Return the (X, Y) coordinate for the center point of the cell that contains the specified text.  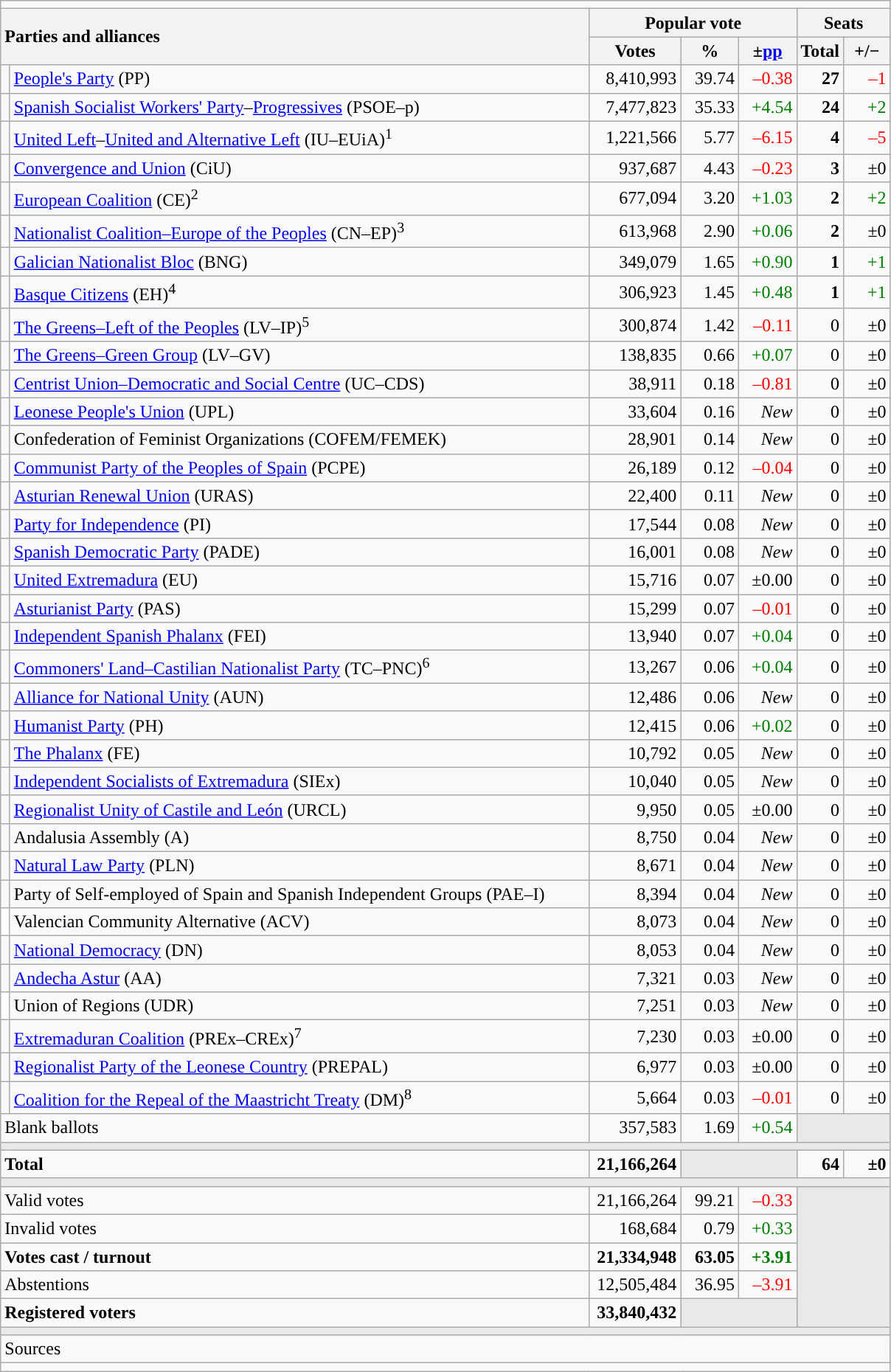
+0.06 (767, 232)
Valencian Community Alternative (ACV) (299, 922)
13,267 (635, 667)
99.21 (710, 1200)
Convergence and Union (CiU) (299, 168)
Party of Self-employed of Spain and Spanish Independent Groups (PAE–I) (299, 894)
Centrist Union–Democratic and Social Centre (UC–CDS) (299, 384)
10,040 (635, 781)
Asturian Renewal Union (URAS) (299, 496)
Coalition for the Repeal of the Maastricht Treaty (DM)8 (299, 1098)
Commoners' Land–Castilian Nationalist Party (TC–PNC)6 (299, 667)
1.65 (710, 262)
+4.54 (767, 107)
+0.90 (767, 262)
Basque Citizens (EH)4 (299, 292)
Parties and alliances (295, 37)
Asturianist Party (PAS) (299, 609)
People's Party (PP) (299, 79)
138,835 (635, 356)
7,321 (635, 978)
1.42 (710, 325)
300,874 (635, 325)
8,410,993 (635, 79)
–0.38 (767, 79)
–0.81 (767, 384)
4.43 (710, 168)
Confederation of Feminist Organizations (COFEM/FEMEK) (299, 440)
Registered voters (295, 1313)
0.16 (710, 412)
1.45 (710, 292)
Extremaduran Coalition (PREx–CREx)7 (299, 1037)
Regionalist Party of the Leonese Country (PREPAL) (299, 1067)
21,334,948 (635, 1256)
–0.23 (767, 168)
39.74 (710, 79)
306,923 (635, 292)
±pp (767, 51)
0.14 (710, 440)
+0.33 (767, 1228)
Invalid votes (295, 1228)
1.69 (710, 1128)
26,189 (635, 468)
3 (820, 168)
0.11 (710, 496)
National Democracy (DN) (299, 950)
Seats (844, 23)
0.66 (710, 356)
24 (820, 107)
5.77 (710, 137)
% (710, 51)
33,604 (635, 412)
1,221,566 (635, 137)
36.95 (710, 1285)
349,079 (635, 262)
Andalusia Assembly (A) (299, 838)
–0.33 (767, 1200)
38,911 (635, 384)
–0.11 (767, 325)
Party for Independence (PI) (299, 524)
Galician Nationalist Bloc (BNG) (299, 262)
Regionalist Unity of Castile and León (URCL) (299, 809)
Independent Spanish Phalanx (FEI) (299, 637)
10,792 (635, 753)
15,299 (635, 609)
8,394 (635, 894)
13,940 (635, 637)
8,053 (635, 950)
7,477,823 (635, 107)
+0.54 (767, 1128)
Independent Socialists of Extremadura (SIEx) (299, 781)
Union of Regions (UDR) (299, 1006)
Blank ballots (295, 1128)
–3.91 (767, 1285)
0.79 (710, 1228)
+1.03 (767, 199)
0.12 (710, 468)
United Left–United and Alternative Left (IU–EUiA)1 (299, 137)
+3.91 (767, 1256)
8,073 (635, 922)
27 (820, 79)
7,230 (635, 1037)
937,687 (635, 168)
Nationalist Coalition–Europe of the Peoples (CN–EP)3 (299, 232)
28,901 (635, 440)
16,001 (635, 552)
Andecha Astur (AA) (299, 978)
35.33 (710, 107)
–5 (867, 137)
357,583 (635, 1128)
–1 (867, 79)
168,684 (635, 1228)
The Phalanx (FE) (299, 753)
3.20 (710, 199)
Votes (635, 51)
7,251 (635, 1006)
12,415 (635, 725)
15,716 (635, 580)
Valid votes (295, 1200)
+0.48 (767, 292)
Spanish Socialist Workers' Party–Progressives (PSOE–p) (299, 107)
8,750 (635, 838)
Popular vote (693, 23)
9,950 (635, 809)
12,486 (635, 697)
677,094 (635, 199)
–6.15 (767, 137)
5,664 (635, 1098)
–0.04 (767, 468)
Humanist Party (PH) (299, 725)
+0.02 (767, 725)
63.05 (710, 1256)
The Greens–Green Group (LV–GV) (299, 356)
613,968 (635, 232)
Sources (445, 1349)
+/− (867, 51)
The Greens–Left of the Peoples (LV–IP)5 (299, 325)
United Extremadura (EU) (299, 580)
European Coalition (CE)2 (299, 199)
Natural Law Party (PLN) (299, 866)
Communist Party of the Peoples of Spain (PCPE) (299, 468)
8,671 (635, 866)
Alliance for National Unity (AUN) (299, 697)
17,544 (635, 524)
12,505,484 (635, 1285)
33,840,432 (635, 1313)
4 (820, 137)
22,400 (635, 496)
2.90 (710, 232)
Leonese People's Union (UPL) (299, 412)
Votes cast / turnout (295, 1256)
+0.07 (767, 356)
6,977 (635, 1067)
Abstentions (295, 1285)
Spanish Democratic Party (PADE) (299, 552)
64 (820, 1164)
0.18 (710, 384)
